Identify which cell holds the provided text, then report its (X, Y) central coordinate. 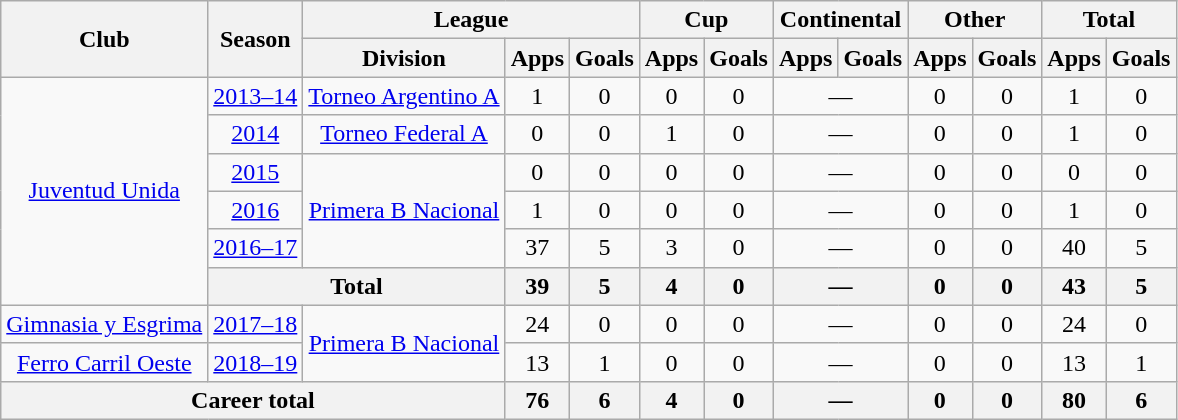
Continental (840, 20)
43 (1074, 286)
40 (1074, 248)
Club (104, 39)
2016 (256, 210)
Division (404, 58)
Other (975, 20)
League (471, 20)
2014 (256, 134)
3 (671, 248)
Career total (253, 400)
37 (537, 248)
Gimnasia y Esgrima (104, 324)
Torneo Argentino A (404, 96)
Juventud Unida (104, 191)
39 (537, 286)
Cup (706, 20)
2017–18 (256, 324)
Ferro Carril Oeste (104, 362)
2016–17 (256, 248)
Season (256, 39)
2015 (256, 172)
Torneo Federal A (404, 134)
2013–14 (256, 96)
80 (1074, 400)
2018–19 (256, 362)
76 (537, 400)
